Return [X, Y] of the center of cell containing provided text 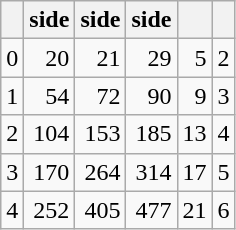
477 [152, 210]
252 [50, 210]
153 [100, 134]
0 [12, 58]
6 [224, 210]
29 [152, 58]
13 [194, 134]
104 [50, 134]
54 [50, 96]
9 [194, 96]
170 [50, 172]
185 [152, 134]
20 [50, 58]
264 [100, 172]
72 [100, 96]
314 [152, 172]
1 [12, 96]
17 [194, 172]
90 [152, 96]
405 [100, 210]
